Find where the given text appears and provide that cell's center as (X, Y) coordinate. 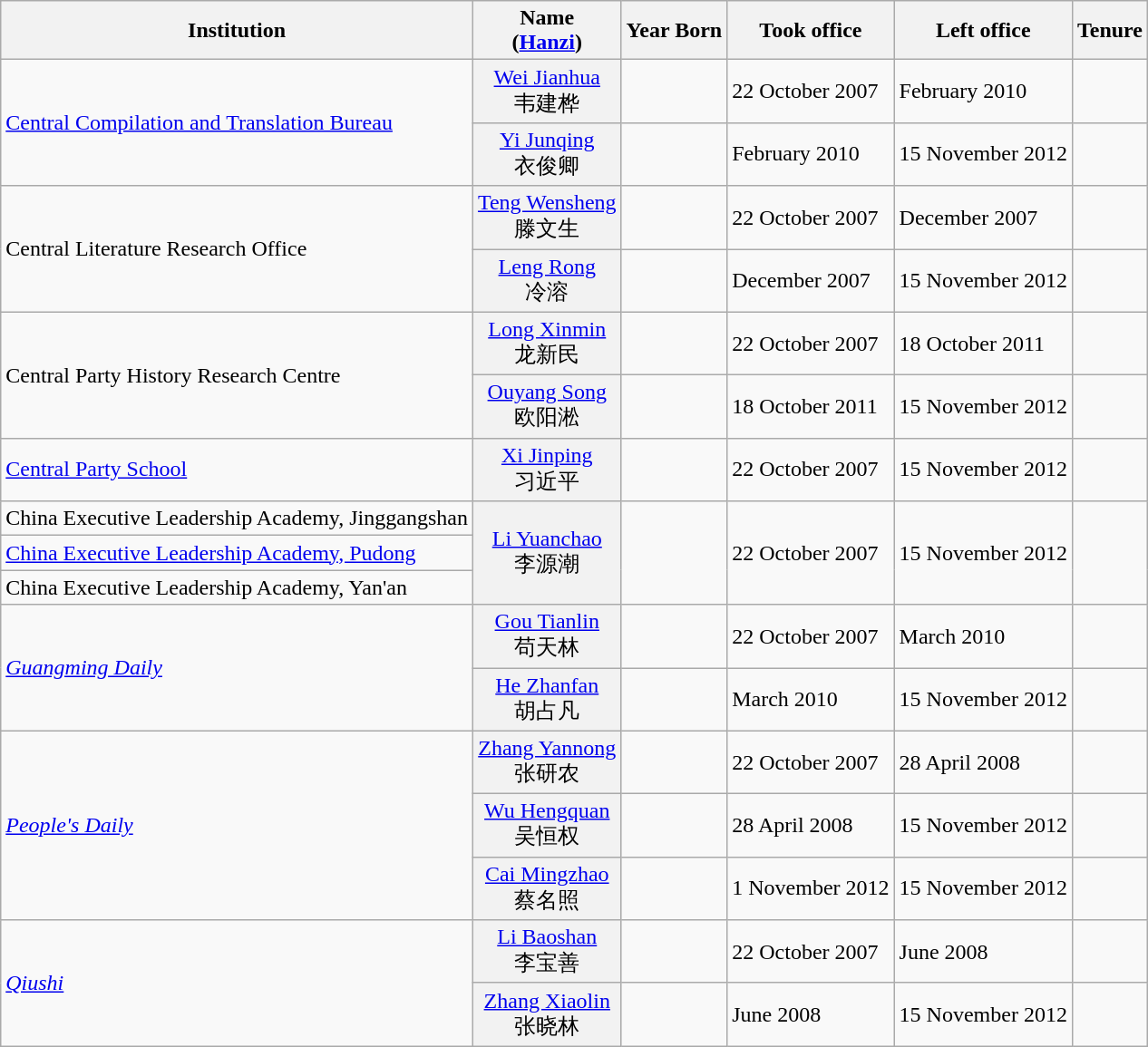
Zhang Yannong张研农 (547, 762)
He Zhanfan胡占凡 (547, 699)
Cai Mingzhao蔡名照 (547, 888)
Took office (811, 31)
China Executive Leadership Academy, Pudong (238, 553)
Teng Wensheng滕文生 (547, 218)
Left office (983, 31)
Tenure (1110, 31)
Li Baoshan李宝善 (547, 952)
Gou Tianlin苟天林 (547, 636)
Institution (238, 31)
Guangming Daily (238, 667)
Year Born (675, 31)
Wei Jianhua韦建桦 (547, 92)
Central Party History Research Centre (238, 375)
Central Compilation and Translation Bureau (238, 123)
Xi Jinping习近平 (547, 470)
Ouyang Song欧阳淞 (547, 407)
Long Xinmin龙新民 (547, 344)
China Executive Leadership Academy, Yan'an (238, 587)
Name(Hanzi) (547, 31)
Central Party School (238, 470)
Leng Rong冷溶 (547, 280)
Zhang Xiaolin张晓林 (547, 1014)
Qiushi (238, 983)
1 November 2012 (811, 888)
People's Daily (238, 825)
Wu Hengquan吴恒权 (547, 826)
Yi Junqing衣俊卿 (547, 154)
China Executive Leadership Academy, Jinggangshan (238, 519)
Central Literature Research Office (238, 248)
Li Yuanchao李源潮 (547, 553)
